Identify which cell holds the provided text, then report its [x, y] central coordinate. 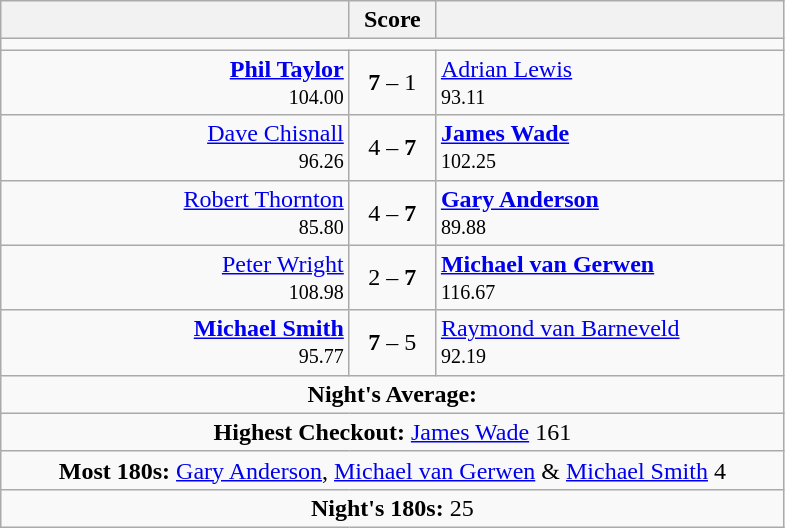
Michael van Gerwen 116.67 [610, 278]
Peter Wright 108.98 [176, 278]
Robert Thornton 85.80 [176, 212]
Adrian Lewis 93.11 [610, 82]
Michael Smith 95.77 [176, 342]
Night's Average: [392, 394]
Dave Chisnall 96.26 [176, 148]
7 – 5 [392, 342]
7 – 1 [392, 82]
James Wade 102.25 [610, 148]
Gary Anderson 89.88 [610, 212]
Phil Taylor 104.00 [176, 82]
Most 180s: Gary Anderson, Michael van Gerwen & Michael Smith 4 [392, 470]
2 – 7 [392, 278]
Highest Checkout: James Wade 161 [392, 432]
Raymond van Barneveld 92.19 [610, 342]
Night's 180s: 25 [392, 508]
Score [392, 20]
